Scan for the cell matching the given text and deliver its (X, Y) coordinate at center. 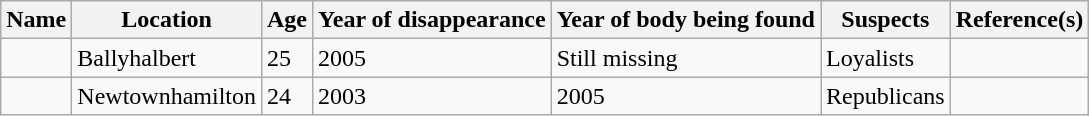
Ballyhalbert (167, 58)
Loyalists (885, 58)
24 (286, 96)
Reference(s) (1020, 20)
Suspects (885, 20)
Still missing (686, 58)
Year of body being found (686, 20)
Year of disappearance (432, 20)
Newtownhamilton (167, 96)
Republicans (885, 96)
25 (286, 58)
Age (286, 20)
Name (36, 20)
2003 (432, 96)
Location (167, 20)
